Output the (x, y) coordinate of the center of the cell containing the given text.  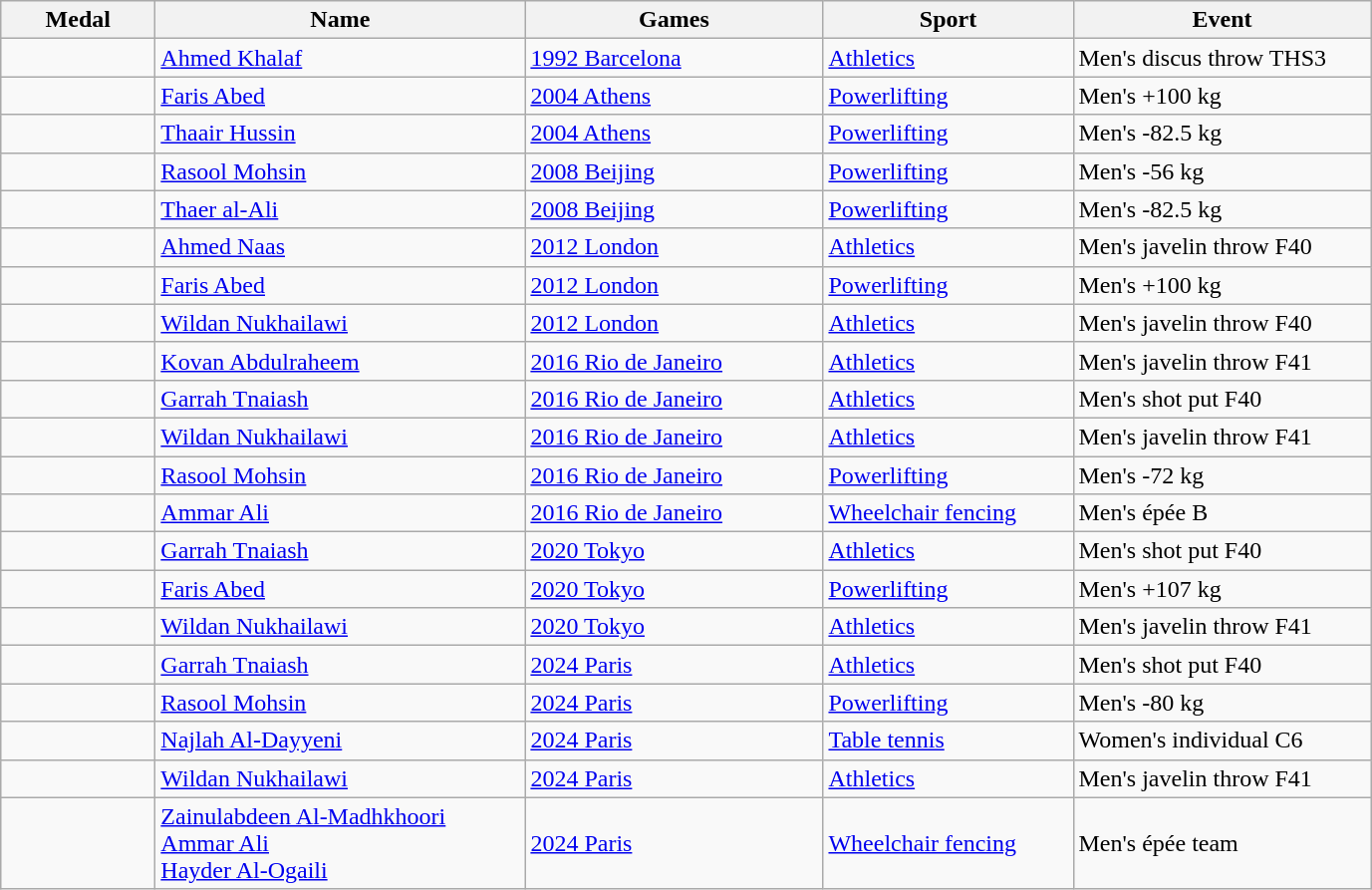
Ahmed Naas (341, 247)
Thaer al-Ali (341, 209)
Men's -80 kg (1222, 703)
Table tennis (949, 741)
Men's -56 kg (1222, 171)
Kovan Abdulraheem (341, 361)
Men's +107 kg (1222, 589)
Men's épée team (1222, 843)
Najlah Al-Dayyeni (341, 741)
Sport (949, 20)
Name (341, 20)
Ammar Ali (341, 513)
Men's épée B (1222, 513)
Ahmed Khalaf (341, 58)
Men's discus throw THS3 (1222, 58)
Men's -72 kg (1222, 475)
Medal (78, 20)
Event (1222, 20)
Thaair Hussin (341, 134)
Zainulabdeen Al-MadhkhooriAmmar AliHayder Al-Ogaili (341, 843)
Games (674, 20)
1992 Barcelona (674, 58)
Women's individual C6 (1222, 741)
